Locate the cell with the specified text and output its (X, Y) center coordinate. 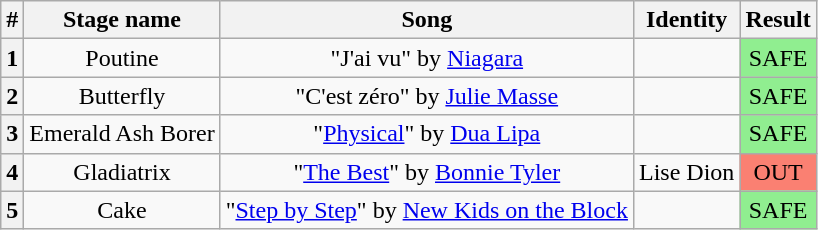
2 (12, 96)
Emerald Ash Borer (122, 134)
"The Best" by Bonnie Tyler (426, 172)
1 (12, 58)
5 (12, 210)
Stage name (122, 20)
"Physical" by Dua Lipa (426, 134)
OUT (778, 172)
"J'ai vu" by Niagara (426, 58)
Gladiatrix (122, 172)
"C'est zéro" by Julie Masse (426, 96)
4 (12, 172)
3 (12, 134)
Poutine (122, 58)
Butterfly (122, 96)
Song (426, 20)
"Step by Step" by New Kids on the Block (426, 210)
Identity (686, 20)
Result (778, 20)
Cake (122, 210)
# (12, 20)
Lise Dion (686, 172)
